Provide the (x, y) coordinate of the cell's center where the given text is located.  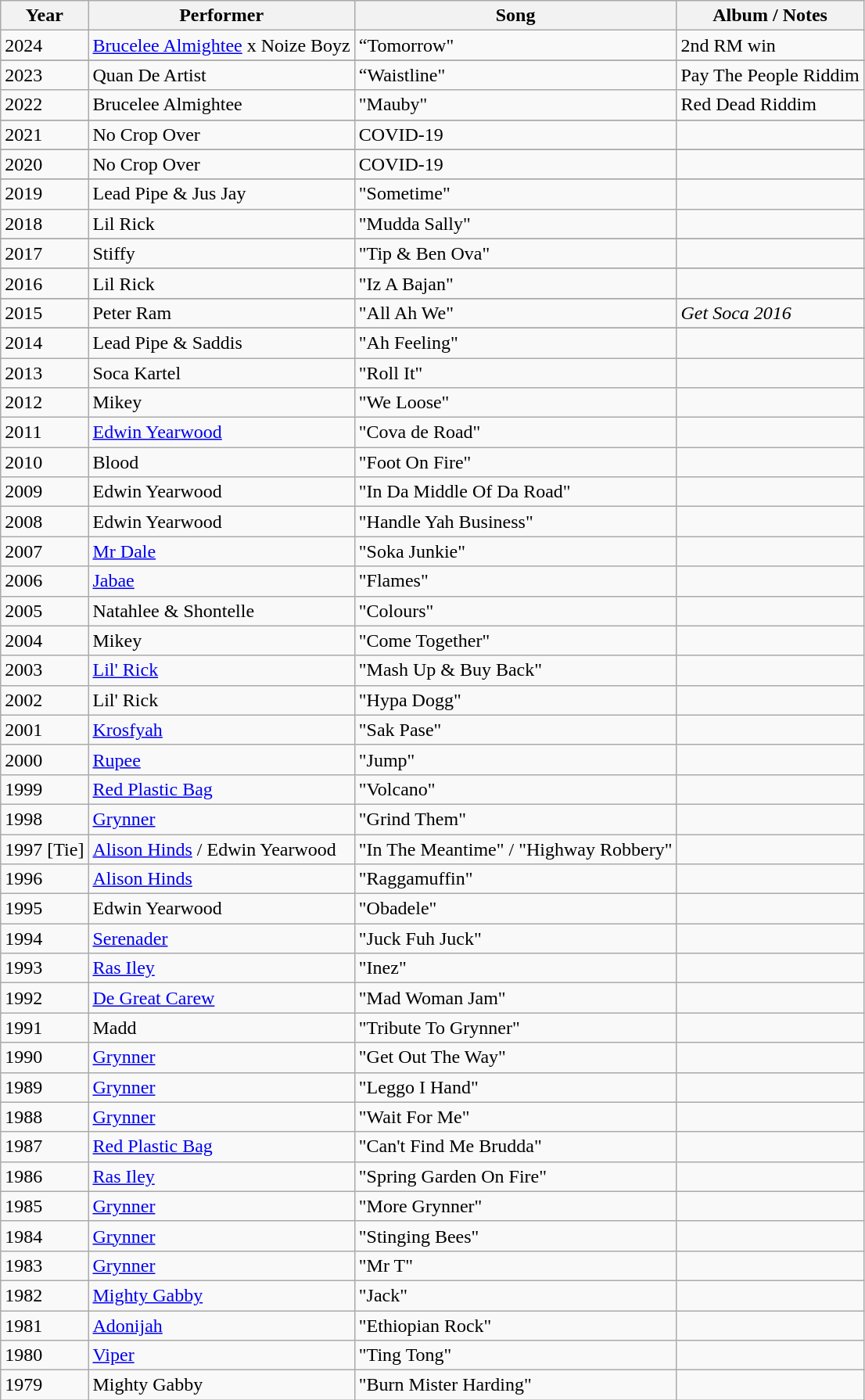
1994 (45, 939)
"Handle Yah Business" (515, 522)
Blood (221, 462)
Jabae (221, 581)
"Tip & Ben Ova" (515, 253)
2005 (45, 611)
"Soka Junkie" (515, 551)
"Sometime" (515, 194)
1988 (45, 1117)
Brucelee Almightee x Noize Boyz (221, 45)
1995 (45, 909)
Serenader (221, 939)
"Burn Mister Harding" (515, 1385)
2017 (45, 253)
2012 (45, 403)
"Come Together" (515, 641)
"Mad Woman Jam" (515, 998)
"Get Out The Way" (515, 1057)
2nd RM win (770, 45)
1983 (45, 1265)
1993 (45, 968)
2018 (45, 224)
"Ah Feeling" (515, 343)
2006 (45, 581)
1999 (45, 789)
"Mash Up & Buy Back" (515, 670)
1979 (45, 1385)
Get Soca 2016 (770, 313)
"Ethiopian Rock" (515, 1326)
1985 (45, 1206)
2009 (45, 492)
"Tribute To Grynner" (515, 1028)
2004 (45, 641)
Krosfyah (221, 730)
2013 (45, 373)
"Raggamuffin" (515, 879)
2016 (45, 283)
2007 (45, 551)
2015 (45, 313)
"Sak Pase" (515, 730)
"Wait For Me" (515, 1117)
"In The Meantime" / "Highway Robbery" (515, 849)
2001 (45, 730)
1981 (45, 1326)
2022 (45, 105)
1998 (45, 819)
Rupee (221, 759)
1987 (45, 1147)
Year (45, 16)
“Tomorrow" (515, 45)
"Ting Tong" (515, 1355)
1989 (45, 1087)
2019 (45, 194)
Madd (221, 1028)
2000 (45, 759)
Pay The People Riddim (770, 75)
Peter Ram (221, 313)
"Mauby" (515, 105)
"Cova de Road" (515, 433)
2003 (45, 670)
"More Grynner" (515, 1206)
Alison Hinds (221, 879)
"Colours" (515, 611)
De Great Carew (221, 998)
"Roll It" (515, 373)
2010 (45, 462)
Natahlee & Shontelle (221, 611)
Mr Dale (221, 551)
Album / Notes (770, 16)
“Waistline" (515, 75)
"Hypa Dogg" (515, 700)
2021 (45, 135)
1992 (45, 998)
Brucelee Almightee (221, 105)
"Inez" (515, 968)
1996 (45, 879)
"Spring Garden On Fire" (515, 1176)
Lead Pipe & Saddis (221, 343)
"Obadele" (515, 909)
"We Loose" (515, 403)
"Can't Find Me Brudda" (515, 1147)
1990 (45, 1057)
Adonijah (221, 1326)
"Foot On Fire" (515, 462)
Alison Hinds / Edwin Yearwood (221, 849)
"Volcano" (515, 789)
Performer (221, 16)
2011 (45, 433)
Lead Pipe & Jus Jay (221, 194)
2024 (45, 45)
"Mr T" (515, 1265)
1997 [Tie] (45, 849)
Quan De Artist (221, 75)
"Mudda Sally" (515, 224)
1984 (45, 1236)
1986 (45, 1176)
Viper (221, 1355)
"Iz A Bajan" (515, 283)
2014 (45, 343)
"Jump" (515, 759)
"All Ah We" (515, 313)
"Jack" (515, 1295)
"Grind Them" (515, 819)
"Flames" (515, 581)
2023 (45, 75)
2002 (45, 700)
"Juck Fuh Juck" (515, 939)
"In Da Middle Of Da Road" (515, 492)
1982 (45, 1295)
Red Dead Riddim (770, 105)
Stiffy (221, 253)
2008 (45, 522)
1980 (45, 1355)
1991 (45, 1028)
"Leggo I Hand" (515, 1087)
2020 (45, 164)
Song (515, 16)
"Stinging Bees" (515, 1236)
Soca Kartel (221, 373)
